Return [x, y] of the center of cell containing provided text 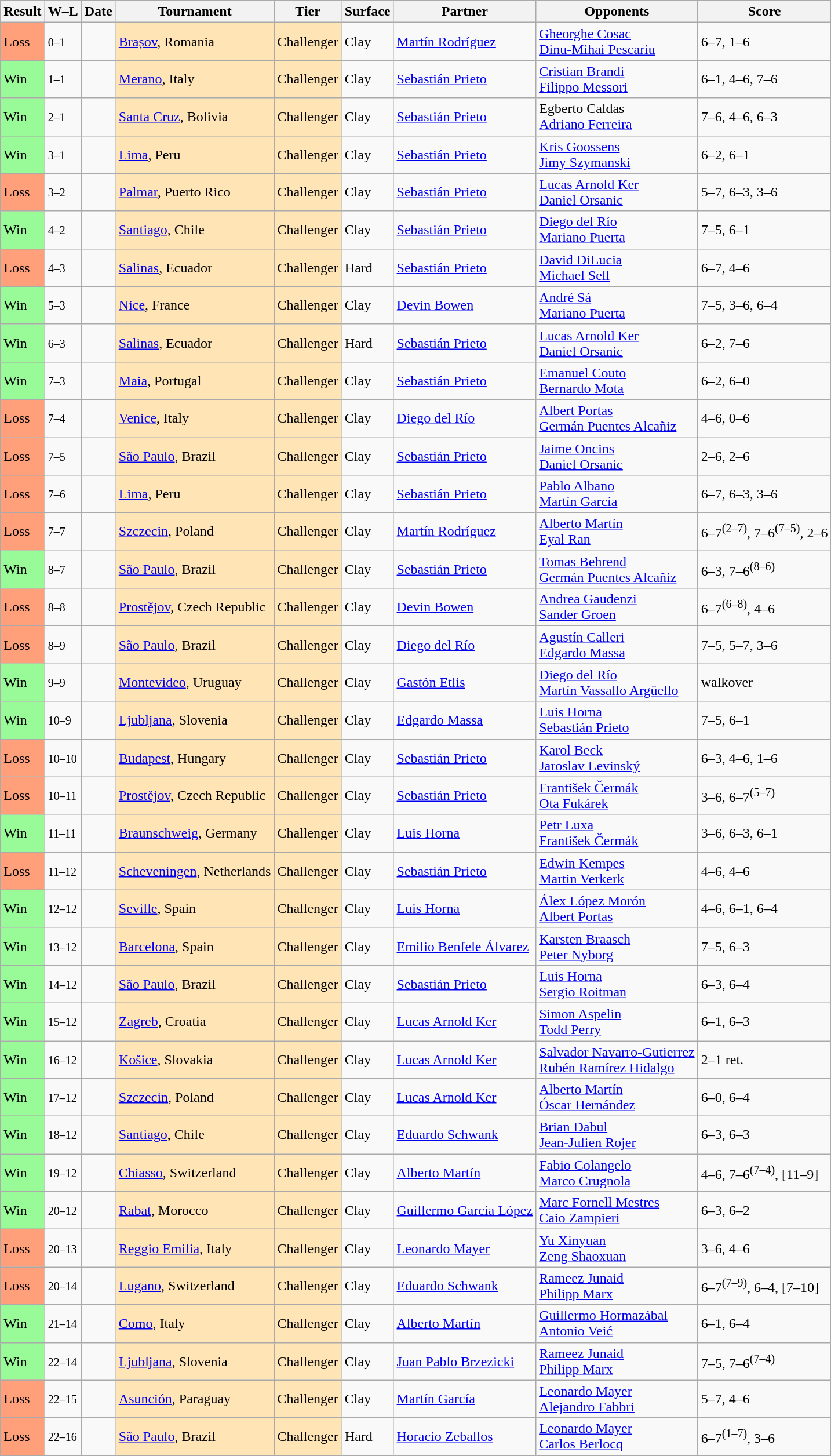
3–2 [63, 192]
7–6 [63, 494]
Karol Beck Jaroslav Levinský [617, 758]
Alberto Martín Óscar Hernández [617, 1098]
20–12 [63, 1210]
7–5, 5–7, 3–6 [764, 645]
7–3 [63, 380]
5–7, 4–6 [764, 1399]
6–7, 4–6 [764, 268]
3–6, 4–6 [764, 1248]
17–12 [63, 1098]
4–6, 6–1, 6–4 [764, 909]
6–7(2–7), 7–6(7–5), 2–6 [764, 532]
Scheveningen, Netherlands [195, 871]
6–0, 6–4 [764, 1098]
7–4 [63, 418]
6–3, 6–4 [764, 984]
18–12 [63, 1135]
walkover [764, 683]
10–11 [63, 795]
Guillermo Hormazábal Antonio Veić [617, 1324]
Jaime Oncins Daniel Orsanic [617, 456]
Surface [367, 12]
Kris Goossens Jimy Szymanski [617, 154]
Egberto Caldas Adriano Ferreira [617, 117]
7–5, 7–6(7–4) [764, 1361]
Brașov, Romania [195, 42]
Juan Pablo Brzezicki [465, 1361]
6–7(6–8), 4–6 [764, 607]
Fabio Colangelo Marco Crugnola [617, 1173]
6–7, 1–6 [764, 42]
2–1 [63, 117]
Brian Dabul Jean-Julien Rojer [617, 1135]
David DiLucia Michael Sell [617, 268]
Álex López Morón Albert Portas [617, 909]
Albert Portas Germán Puentes Alcañiz [617, 418]
Montevideo, Uruguay [195, 683]
Luis Horna Sergio Roitman [617, 984]
Zagreb, Croatia [195, 1021]
6–2, 6–1 [764, 154]
9–9 [63, 683]
Edgardo Massa [465, 720]
Martín García [465, 1399]
Andrea Gaudenzi Sander Groen [617, 607]
6–7(1–7), 3–6 [764, 1436]
Pablo Albano Martín García [617, 494]
Leonardo Mayer Carlos Berlocq [617, 1436]
Nice, France [195, 305]
Date [99, 12]
5–3 [63, 305]
Alberto Martín Eyal Ran [617, 532]
19–12 [63, 1173]
Košice, Slovakia [195, 1060]
Leonardo Mayer [465, 1248]
8–9 [63, 645]
6–3, 6–2 [764, 1210]
Gastón Etlis [465, 683]
10–10 [63, 758]
7–5, 6–3 [764, 946]
Cristian Brandi Filippo Messori [617, 79]
4–2 [63, 230]
6–1, 4–6, 7–6 [764, 79]
Yu Xinyuan Zeng Shaoxuan [617, 1248]
Opponents [617, 12]
Gheorghe Cosac Dinu-Mihai Pescariu [617, 42]
6–3 [63, 343]
16–12 [63, 1060]
2–6, 2–6 [764, 456]
Guillermo García López [465, 1210]
5–7, 6–3, 3–6 [764, 192]
4–6, 4–6 [764, 871]
1–1 [63, 79]
Palmar, Puerto Rico [195, 192]
Simon Aspelin Todd Perry [617, 1021]
Marc Fornell Mestres Caio Zampieri [617, 1210]
Agustín Calleri Edgardo Massa [617, 645]
6–7, 6–3, 3–6 [764, 494]
Lugano, Switzerland [195, 1286]
15–12 [63, 1021]
11–11 [63, 833]
Reggio Emilia, Italy [195, 1248]
21–14 [63, 1324]
7–5 [63, 456]
Maia, Portugal [195, 380]
Tournament [195, 12]
Leonardo Mayer Alejandro Fabbri [617, 1399]
12–12 [63, 909]
František Čermák Ota Fukárek [617, 795]
Seville, Spain [195, 909]
Budapest, Hungary [195, 758]
2–1 ret. [764, 1060]
6–2, 7–6 [764, 343]
7–7 [63, 532]
Karsten Braasch Peter Nyborg [617, 946]
3–6, 6–3, 6–1 [764, 833]
Venice, Italy [195, 418]
4–6, 0–6 [764, 418]
6–3, 7–6(8–6) [764, 569]
Horacio Zeballos [465, 1436]
Emilio Benfele Álvarez [465, 946]
8–8 [63, 607]
10–9 [63, 720]
22–14 [63, 1361]
Emanuel Couto Bernardo Mota [617, 380]
6–7(7–9), 6–4, [7–10] [764, 1286]
7–5, 3–6, 6–4 [764, 305]
0–1 [63, 42]
3–6, 6–7(5–7) [764, 795]
4–3 [63, 268]
Como, Italy [195, 1324]
André Sá Mariano Puerta [617, 305]
W–L [63, 12]
Luis Horna Sebastián Prieto [617, 720]
14–12 [63, 984]
3–1 [63, 154]
22–16 [63, 1436]
Score [764, 12]
Diego del Río Martín Vassallo Argüello [617, 683]
13–12 [63, 946]
Petr Luxa František Čermák [617, 833]
Asunción, Paraguay [195, 1399]
Barcelona, Spain [195, 946]
Result [23, 12]
Tier [308, 12]
Tomas Behrend Germán Puentes Alcañiz [617, 569]
4–6, 7–6(7–4), [11–9] [764, 1173]
Santa Cruz, Bolivia [195, 117]
6–3, 6–3 [764, 1135]
6–3, 4–6, 1–6 [764, 758]
20–13 [63, 1248]
8–7 [63, 569]
7–6, 4–6, 6–3 [764, 117]
6–1, 6–4 [764, 1324]
Diego del Río Mariano Puerta [617, 230]
Edwin Kempes Martin Verkerk [617, 871]
Braunschweig, Germany [195, 833]
22–15 [63, 1399]
Partner [465, 12]
11–12 [63, 871]
20–14 [63, 1286]
Chiasso, Switzerland [195, 1173]
Salvador Navarro-Gutierrez Rubén Ramírez Hidalgo [617, 1060]
Merano, Italy [195, 79]
6–1, 6–3 [764, 1021]
Rabat, Morocco [195, 1210]
6–2, 6–0 [764, 380]
